Search for the cell housing the specified text and yield its (X, Y) center coordinate. 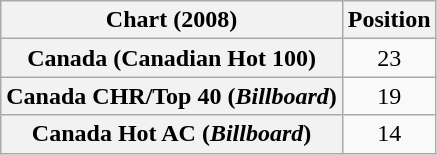
Chart (2008) (172, 20)
19 (389, 96)
Canada CHR/Top 40 (Billboard) (172, 96)
23 (389, 58)
Canada Hot AC (Billboard) (172, 134)
Canada (Canadian Hot 100) (172, 58)
14 (389, 134)
Position (389, 20)
